Output the (X, Y) coordinate of the center of the cell containing the given text.  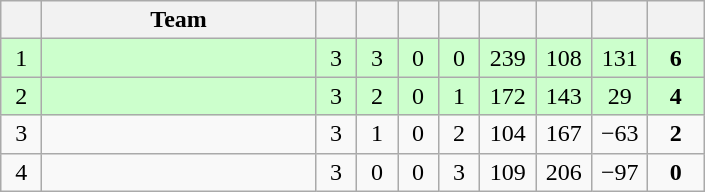
109 (508, 172)
Team (179, 20)
108 (564, 58)
131 (620, 58)
−97 (620, 172)
104 (508, 134)
172 (508, 96)
143 (564, 96)
−63 (620, 134)
239 (508, 58)
6 (676, 58)
206 (564, 172)
167 (564, 134)
29 (620, 96)
